Provide the [X, Y] coordinate of the cell's center where the given text is located.  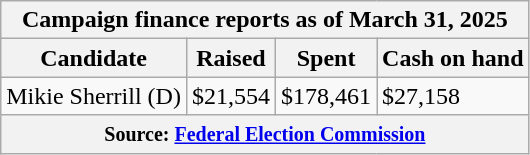
Campaign finance reports as of March 31, 2025 [265, 20]
Cash on hand [453, 58]
Mikie Sherrill (D) [94, 96]
Raised [230, 58]
Candidate [94, 58]
$21,554 [230, 96]
Spent [326, 58]
Source: Federal Election Commission [265, 134]
$178,461 [326, 96]
$27,158 [453, 96]
